From the cell containing the given text, extract its center point as (X, Y) coordinate. 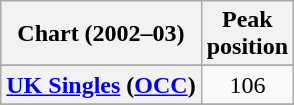
Peakposition (247, 34)
106 (247, 85)
Chart (2002–03) (101, 34)
UK Singles (OCC) (101, 85)
